Search for the cell housing the specified text and yield its (x, y) center coordinate. 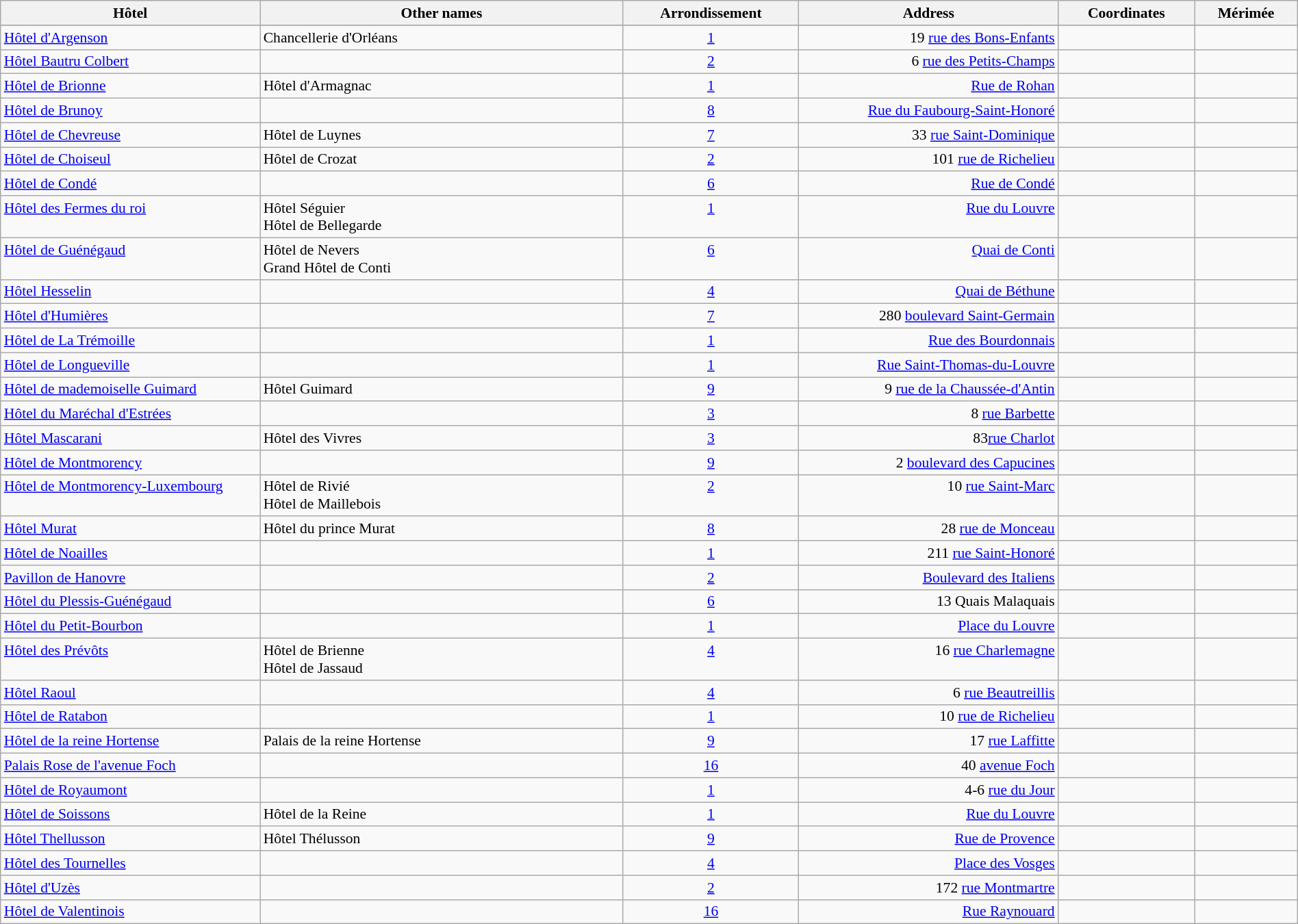
Hôtel Murat (130, 529)
2 boulevard des Capucines (928, 463)
Hôtel des Tournelles (130, 863)
Hôtel Thélusson (442, 839)
17 rue Laffitte (928, 741)
Hôtel du Maréchal d'Estrées (130, 414)
Chancellerie d'Orléans (442, 38)
Coordinates (1127, 13)
Hôtel Thellusson (130, 839)
Hôtel de Longueville (130, 365)
28 rue de Monceau (928, 529)
Hôtel de Choiseul (130, 159)
6 rue des Petits-Champs (928, 62)
10 rue de Richelieu (928, 717)
Quai de Béthune (928, 292)
Hôtel de la Reine (442, 814)
40 avenue Foch (928, 766)
Hôtel des Prévôts (130, 660)
Rue de Provence (928, 839)
Hôtel d'Uzès (130, 888)
Hôtel de Brunoy (130, 111)
Rue Raynouard (928, 912)
Hôtel des Vivres (442, 438)
Rue des Bourdonnais (928, 341)
33 rue Saint-Dominique (928, 135)
Hôtel de La Trémoille (130, 341)
Hôtel de RiviéHôtel de Maillebois (442, 496)
Hôtel Guimard (442, 389)
Hôtel de Guénégaud (130, 259)
Hôtel de Montmorency-Luxembourg (130, 496)
Hôtel de Ratabon (130, 717)
Hôtel Raoul (130, 693)
8 rue Barbette (928, 414)
Hôtel du prince Murat (442, 529)
Hôtel de BrienneHôtel de Jassaud (442, 660)
6 rue Beautreillis (928, 693)
Hôtel Hesselin (130, 292)
Other names (442, 13)
Place du Louvre (928, 626)
172 rue Montmartre (928, 888)
280 boulevard Saint-Germain (928, 316)
Place des Vosges (928, 863)
Hôtel de Noailles (130, 553)
Pavillon de Hanovre (130, 578)
Hôtel (130, 13)
Hôtel de la reine Hortense (130, 741)
Hôtel d'Armagnac (442, 86)
Hôtel de Luynes (442, 135)
10 rue Saint-Marc (928, 496)
Palais Rose de l'avenue Foch (130, 766)
Rue du Faubourg-Saint-Honoré (928, 111)
Hôtel de Crozat (442, 159)
4-6 rue du Jour (928, 790)
Palais de la reine Hortense (442, 741)
Hôtel du Plessis-Guénégaud (130, 602)
Hôtel de Condé (130, 184)
Quai de Conti (928, 259)
Hôtel de Montmorency (130, 463)
Address (928, 13)
Hôtel d'Humières (130, 316)
Rue de Condé (928, 184)
Hôtel de Chevreuse (130, 135)
Hôtel Mascarani (130, 438)
Hôtel de Soissons (130, 814)
211 rue Saint-Honoré (928, 553)
Hôtel Bautru Colbert (130, 62)
16 rue Charlemagne (928, 660)
Rue Saint-Thomas-du-Louvre (928, 365)
Hôtel des Fermes du roi (130, 216)
Mérimée (1246, 13)
Hôtel d'Argenson (130, 38)
19 rue des Bons-Enfants (928, 38)
Hôtel du Petit-Bourbon (130, 626)
Hôtel de mademoiselle Guimard (130, 389)
Hôtel de Royaumont (130, 790)
Hôtel de NeversGrand Hôtel de Conti (442, 259)
Hôtel de Brionne (130, 86)
Hôtel de Valentinois (130, 912)
Arrondissement (711, 13)
83rue Charlot (928, 438)
9 rue de la Chaussée-d'Antin (928, 389)
101 rue de Richelieu (928, 159)
Boulevard des Italiens (928, 578)
13 Quais Malaquais (928, 602)
Rue de Rohan (928, 86)
Hôtel SéguierHôtel de Bellegarde (442, 216)
